Identify which cell holds the provided text, then report its (x, y) central coordinate. 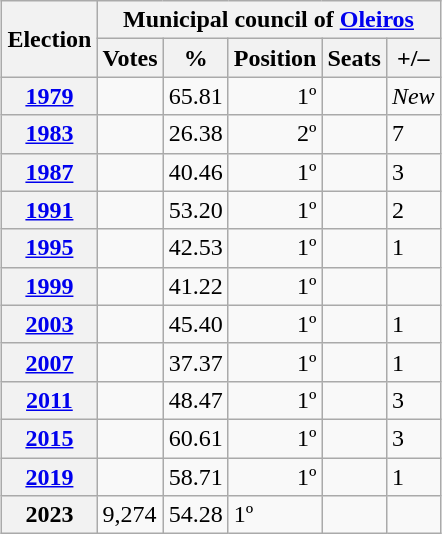
7 (413, 134)
% (196, 58)
New (413, 96)
Election (50, 39)
1979 (50, 96)
2015 (50, 438)
1995 (50, 248)
2019 (50, 477)
53.20 (196, 210)
2023 (50, 515)
54.28 (196, 515)
2 (413, 210)
37.37 (196, 362)
2007 (50, 362)
9,274 (130, 515)
26.38 (196, 134)
40.46 (196, 172)
Seats (354, 58)
Position (275, 58)
2º (275, 134)
1991 (50, 210)
2003 (50, 324)
1983 (50, 134)
48.47 (196, 400)
Municipal council of Oleiros (268, 20)
60.61 (196, 438)
1987 (50, 172)
+/– (413, 58)
41.22 (196, 286)
58.71 (196, 477)
65.81 (196, 96)
42.53 (196, 248)
1999 (50, 286)
2011 (50, 400)
Votes (130, 58)
45.40 (196, 324)
